Determine the (x, y) coordinate at the center of the cell enclosing the given text.  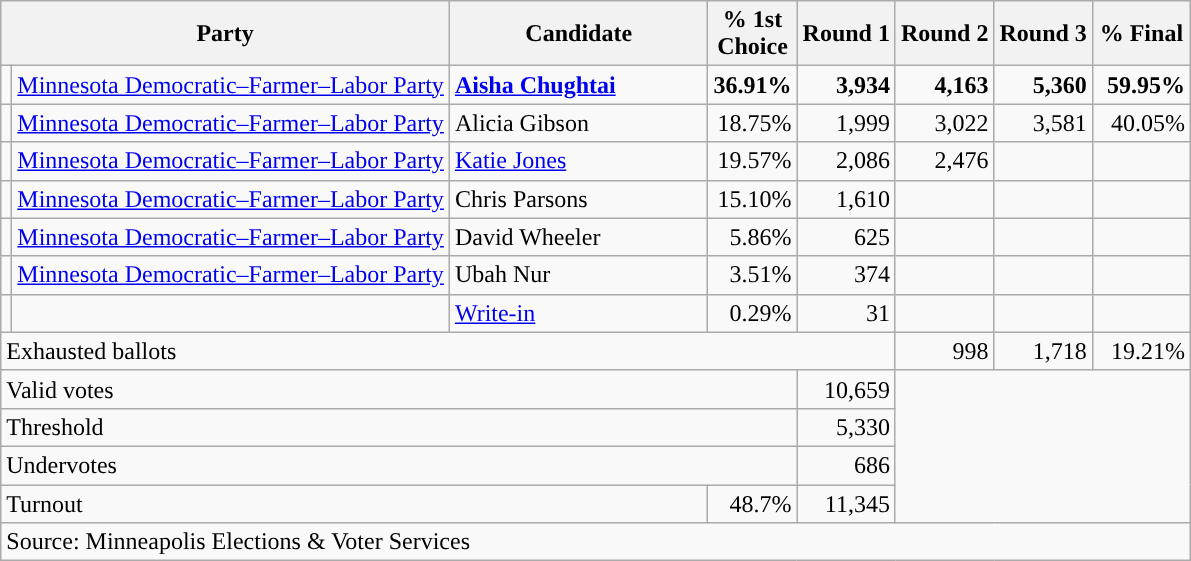
Valid votes (399, 389)
19.57% (752, 161)
1,718 (1043, 351)
Threshold (399, 427)
4,163 (944, 85)
3.51% (752, 275)
Party (226, 34)
David Wheeler (578, 237)
5.86% (752, 237)
5,330 (846, 427)
Round 1 (846, 34)
1,999 (846, 123)
18.75% (752, 123)
1,610 (846, 199)
Turnout (354, 503)
Katie Jones (578, 161)
Write-in (578, 313)
3,022 (944, 123)
Round 2 (944, 34)
Chris Parsons (578, 199)
374 (846, 275)
Alicia Gibson (578, 123)
5,360 (1043, 85)
625 (846, 237)
48.7% (752, 503)
10,659 (846, 389)
Candidate (578, 34)
% Final (1141, 34)
36.91% (752, 85)
2,086 (846, 161)
Undervotes (399, 465)
59.95% (1141, 85)
998 (944, 351)
686 (846, 465)
11,345 (846, 503)
3,581 (1043, 123)
31 (846, 313)
Source: Minneapolis Elections & Voter Services (596, 542)
Exhausted ballots (448, 351)
15.10% (752, 199)
0.29% (752, 313)
Aisha Chughtai (578, 85)
2,476 (944, 161)
40.05% (1141, 123)
Ubah Nur (578, 275)
3,934 (846, 85)
Round 3 (1043, 34)
% 1stChoice (752, 34)
19.21% (1141, 351)
